Search for the cell housing the specified text and yield its [X, Y] center coordinate. 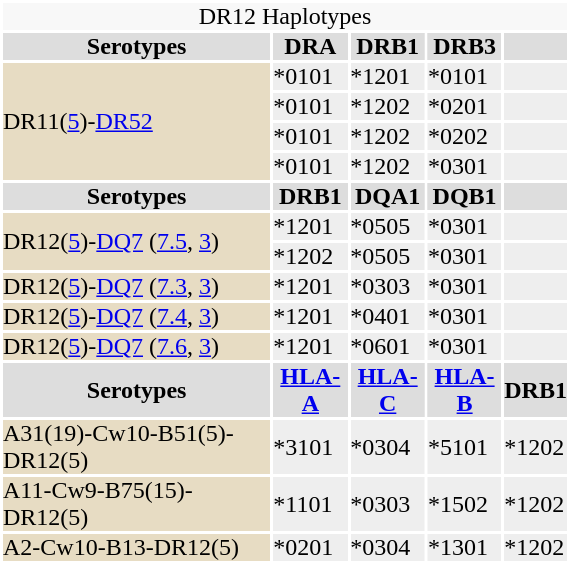
A11-Cw9-B75(15)-DR12(5) [136, 504]
DR12(5)-DQ7 (7.5, 3) [136, 242]
HLA-B [464, 390]
DQB1 [464, 196]
DRB3 [464, 46]
DR12 Haplotypes [285, 16]
HLA-A [310, 390]
HLA-C [388, 390]
*0202 [464, 136]
DR12(5)-DQ7 (7.4, 3) [136, 316]
DR12(5)-DQ7 (7.3, 3) [136, 286]
*1502 [464, 504]
*5101 [464, 447]
A31(19)-Cw10-B51(5)-DR12(5) [136, 447]
*3101 [310, 447]
DR12(5)-DQ7 (7.6, 3) [136, 346]
*1101 [310, 504]
DR11(5)-DR52 [136, 122]
A2-Cw10-B13-DR12(5) [136, 548]
*1301 [464, 548]
DQA1 [388, 196]
*0601 [388, 346]
DRA [310, 46]
*0401 [388, 316]
